Locate the cell with the specified text and output its [X, Y] center coordinate. 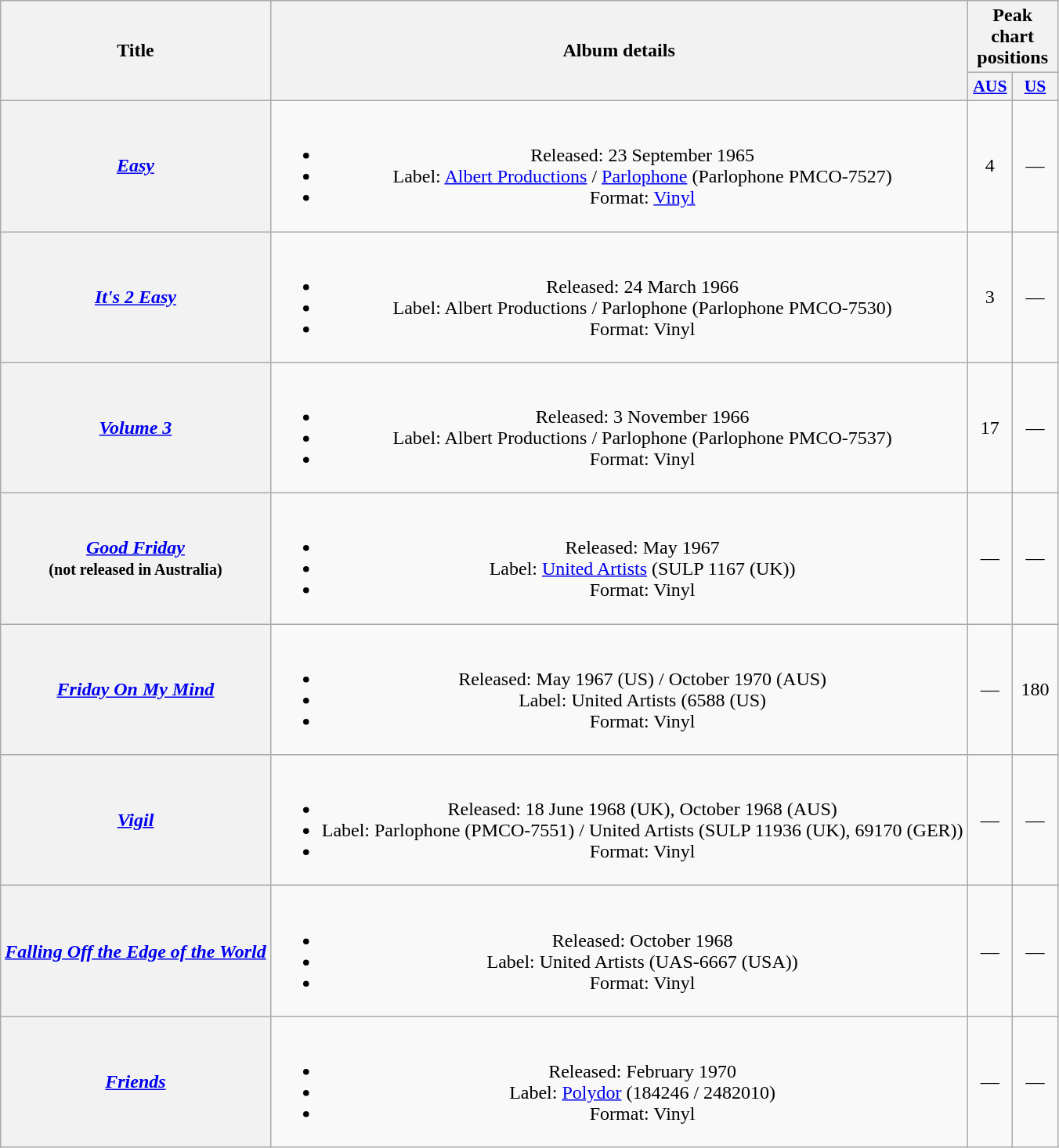
Title [136, 51]
Easy [136, 166]
Friday On My Mind [136, 689]
4 [990, 166]
It's 2 Easy [136, 298]
AUS [990, 87]
Released: February 1970Label: Polydor (184246 / 2482010)Format: Vinyl [619, 1082]
Peak chart positions [1012, 37]
Released: 3 November 1966Label: Albert Productions / Parlophone (Parlophone PMCO-7537)Format: Vinyl [619, 428]
Released: May 1967 (US) / October 1970 (AUS)Label: United Artists (6588 (US)Format: Vinyl [619, 689]
Good Friday (not released in Australia) [136, 559]
Vigil [136, 821]
Released: May 1967Label: United Artists (SULP 1167 (UK))Format: Vinyl [619, 559]
Volume 3 [136, 428]
180 [1036, 689]
Released: 24 March 1966Label: Albert Productions / Parlophone (Parlophone PMCO-7530)Format: Vinyl [619, 298]
3 [990, 298]
Falling Off the Edge of the World [136, 951]
Released: 18 June 1968 (UK), October 1968 (AUS)Label: Parlophone (PMCO-7551) / United Artists (SULP 11936 (UK), 69170 (GER))Format: Vinyl [619, 821]
17 [990, 428]
Album details [619, 51]
Friends [136, 1082]
Released: 23 September 1965Label: Albert Productions / Parlophone (Parlophone PMCO-7527)Format: Vinyl [619, 166]
Released: October 1968Label: United Artists (UAS-6667 (USA))Format: Vinyl [619, 951]
US [1036, 87]
